From the cell containing the given text, extract its center point as [X, Y] coordinate. 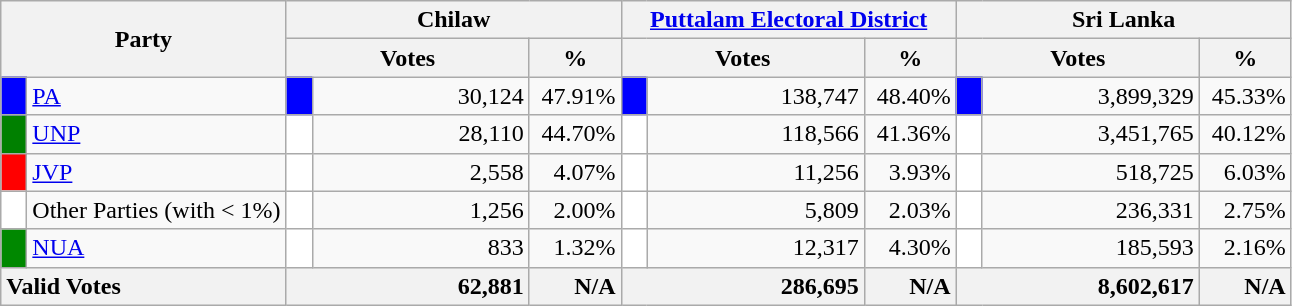
NUA [156, 248]
45.33% [1245, 96]
Other Parties (with < 1%) [156, 210]
5,809 [756, 210]
833 [420, 248]
Puttalam Electoral District [788, 20]
3.93% [910, 172]
40.12% [1245, 134]
3,451,765 [1090, 134]
286,695 [742, 286]
236,331 [1090, 210]
Sri Lanka [1124, 20]
3,899,329 [1090, 96]
PA [156, 96]
2,558 [420, 172]
2.03% [910, 210]
4.30% [910, 248]
Valid Votes [144, 286]
12,317 [756, 248]
138,747 [756, 96]
1,256 [420, 210]
118,566 [756, 134]
2.00% [575, 210]
48.40% [910, 96]
Party [144, 39]
Chilaw [454, 20]
518,725 [1090, 172]
47.91% [575, 96]
30,124 [420, 96]
4.07% [575, 172]
1.32% [575, 248]
44.70% [575, 134]
62,881 [408, 286]
28,110 [420, 134]
41.36% [910, 134]
185,593 [1090, 248]
2.16% [1245, 248]
JVP [156, 172]
2.75% [1245, 210]
8,602,617 [1078, 286]
6.03% [1245, 172]
11,256 [756, 172]
UNP [156, 134]
